Return [X, Y] of the center of cell containing provided text 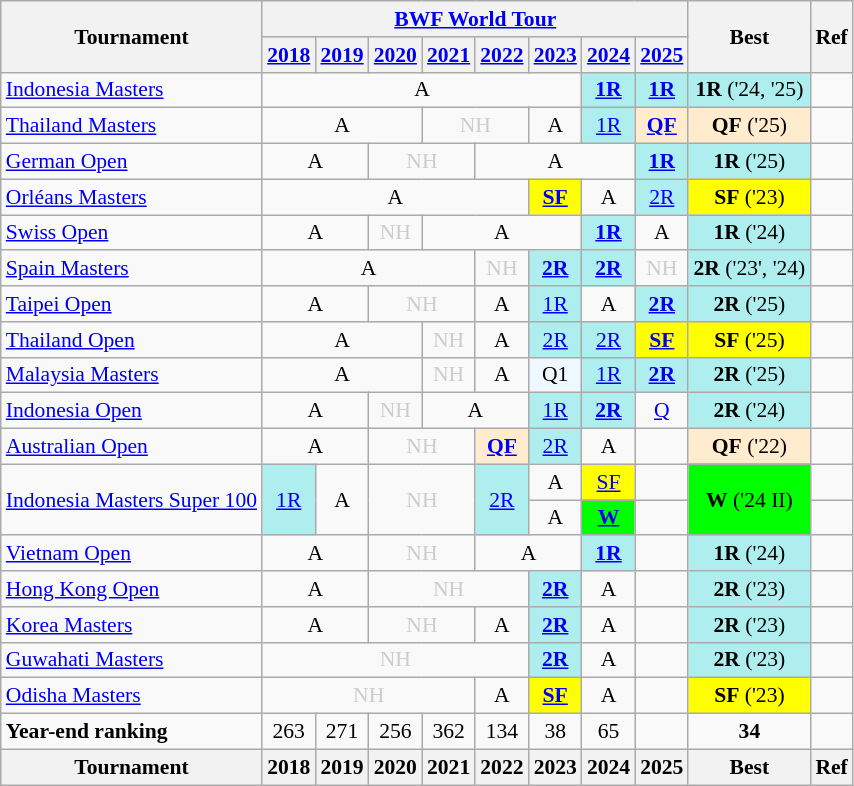
134 [502, 732]
1R ('24, '25) [749, 90]
271 [342, 732]
34 [749, 732]
Hong Kong Open [132, 589]
QF ('25) [749, 126]
Q1 [556, 375]
2R ('24) [749, 411]
BWF World Tour [475, 19]
1R ('25) [749, 162]
2R ('23', '24) [749, 269]
Thailand Masters [132, 126]
Indonesia Masters Super 100 [132, 500]
Korea Masters [132, 625]
W ('24 II) [749, 500]
Guwahati Masters [132, 660]
Malaysia Masters [132, 375]
Indonesia Open [132, 411]
W [608, 518]
263 [288, 732]
256 [396, 732]
QF ('22) [749, 447]
Australian Open [132, 447]
65 [608, 732]
Q [662, 411]
Thailand Open [132, 340]
Odisha Masters [132, 696]
SF ('25) [749, 340]
38 [556, 732]
Vietnam Open [132, 554]
362 [448, 732]
Taipei Open [132, 304]
Orléans Masters [132, 197]
Year-end ranking [132, 732]
Spain Masters [132, 269]
Indonesia Masters [132, 90]
Swiss Open [132, 233]
German Open [132, 162]
